Find where the given text appears and provide that cell's center as (x, y) coordinate. 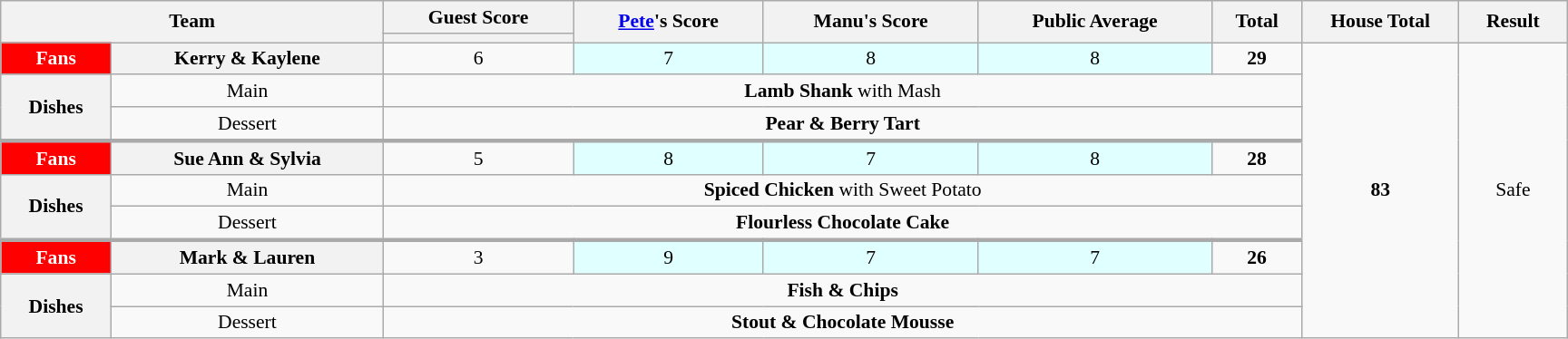
Result (1514, 22)
Team (192, 22)
Spiced Chicken with Sweet Potato (842, 190)
9 (668, 257)
Stout & Chocolate Mousse (842, 323)
Fish & Chips (842, 290)
Pear & Berry Tart (842, 123)
5 (478, 158)
Sue Ann & Sylvia (247, 158)
83 (1381, 190)
House Total (1381, 22)
Lamb Shank with Mash (842, 92)
Guest Score (478, 17)
29 (1257, 59)
Flourless Chocolate Cake (842, 223)
28 (1257, 158)
Safe (1514, 190)
3 (478, 257)
6 (478, 59)
26 (1257, 257)
Pete's Score (668, 22)
Manu's Score (871, 22)
Mark & Lauren (247, 257)
Public Average (1094, 22)
Kerry & Kaylene (247, 59)
Total (1257, 22)
